Identify which cell holds the provided text, then report its [x, y] central coordinate. 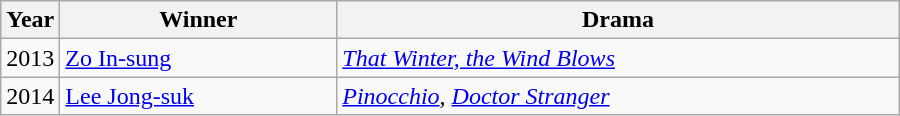
Year [30, 20]
2013 [30, 58]
Zo In-sung [198, 58]
Pinocchio, Doctor Stranger [618, 96]
2014 [30, 96]
Lee Jong-suk [198, 96]
Drama [618, 20]
That Winter, the Wind Blows [618, 58]
Winner [198, 20]
